For the text-containing cell, return its midpoint in [X, Y] coordinate format. 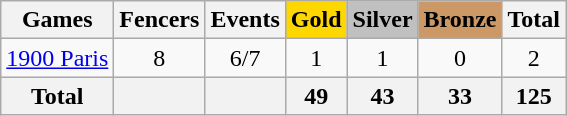
125 [534, 96]
Events [245, 20]
Fencers [160, 20]
6/7 [245, 58]
33 [460, 96]
1900 Paris [58, 58]
2 [534, 58]
Bronze [460, 20]
8 [160, 58]
43 [382, 96]
Gold [316, 20]
Games [58, 20]
Silver [382, 20]
49 [316, 96]
0 [460, 58]
